Determine the [X, Y] coordinate at the center of the cell enclosing the given text.  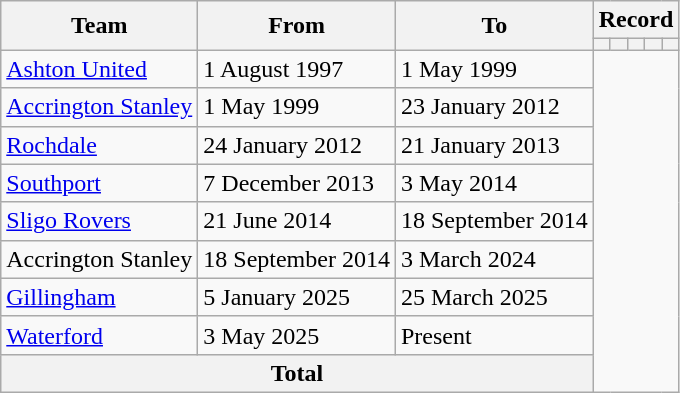
Present [494, 335]
From [297, 26]
To [494, 26]
23 January 2012 [494, 107]
24 January 2012 [297, 145]
21 June 2014 [297, 221]
Rochdale [100, 145]
3 May 2014 [494, 183]
Waterford [100, 335]
Total [297, 373]
3 May 2025 [297, 335]
25 March 2025 [494, 297]
7 December 2013 [297, 183]
Southport [100, 183]
1 August 1997 [297, 69]
Gillingham [100, 297]
5 January 2025 [297, 297]
Team [100, 26]
21 January 2013 [494, 145]
Sligo Rovers [100, 221]
Record [636, 20]
Ashton United [100, 69]
3 March 2024 [494, 259]
